Identify which cell holds the provided text, then report its [X, Y] central coordinate. 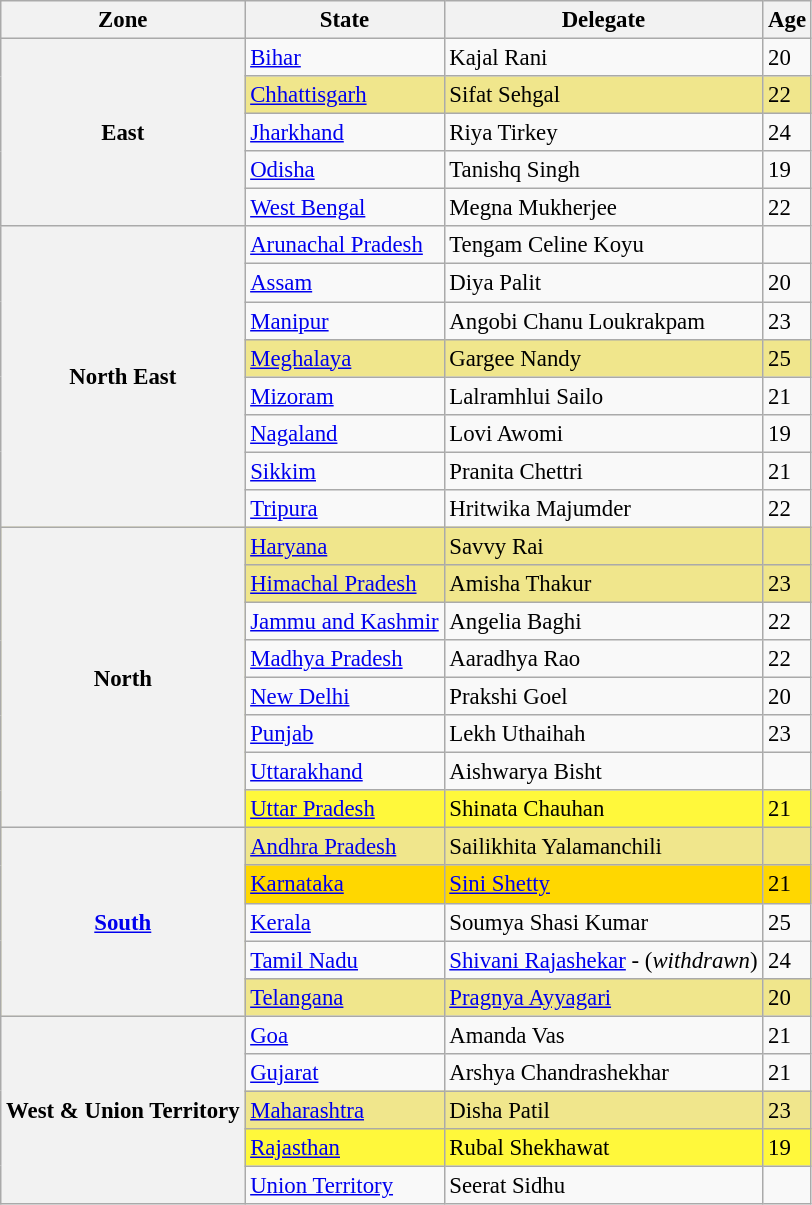
Angelia Baghi [604, 621]
Haryana [344, 546]
North East [123, 376]
Tamil Nadu [344, 960]
Assam [344, 283]
Union Territory [344, 1185]
Angobi Chanu Loukrakpam [604, 321]
Arunachal Pradesh [344, 245]
Seerat Sidhu [604, 1185]
Mizoram [344, 396]
South [123, 922]
Jammu and Kashmir [344, 621]
Arshya Chandrashekhar [604, 1073]
Diya Palit [604, 283]
Tengam Celine Koyu [604, 245]
Gargee Nandy [604, 358]
Goa [344, 1035]
Sailikhita Yalamanchili [604, 847]
Punjab [344, 734]
North [123, 678]
Shinata Chauhan [604, 809]
Jharkhand [344, 133]
West & Union Territory [123, 1110]
Rubal Shekhawat [604, 1148]
Andhra Pradesh [344, 847]
Aishwarya Bisht [604, 772]
Delegate [604, 20]
New Delhi [344, 697]
Meghalaya [344, 358]
Sifat Sehgal [604, 95]
Nagaland [344, 433]
Uttarakhand [344, 772]
State [344, 20]
Bihar [344, 58]
Madhya Pradesh [344, 659]
Gujarat [344, 1073]
Telangana [344, 997]
Karnataka [344, 885]
Himachal Pradesh [344, 584]
East [123, 133]
Riya Tirkey [604, 133]
Prakshi Goel [604, 697]
Disha Patil [604, 1110]
Lekh Uthaihah [604, 734]
Rajasthan [344, 1148]
Kerala [344, 922]
Uttar Pradesh [344, 809]
Manipur [344, 321]
Shivani Rajashekar - (withdrawn) [604, 960]
Soumya Shasi Kumar [604, 922]
Savvy Rai [604, 546]
Amisha Thakur [604, 584]
Maharashtra [344, 1110]
Lalramhlui Sailo [604, 396]
Tripura [344, 509]
Kajal Rani [604, 58]
Aaradhya Rao [604, 659]
Odisha [344, 170]
Tanishq Singh [604, 170]
Sikkim [344, 471]
Sini Shetty [604, 885]
Pragnya Ayyagari [604, 997]
West Bengal [344, 208]
Amanda Vas [604, 1035]
Megna Mukherjee [604, 208]
Chhattisgarh [344, 95]
Age [788, 20]
Pranita Chettri [604, 471]
Hritwika Majumder [604, 509]
Lovi Awomi [604, 433]
Zone [123, 20]
